For the text-containing cell, return its midpoint in (X, Y) coordinate format. 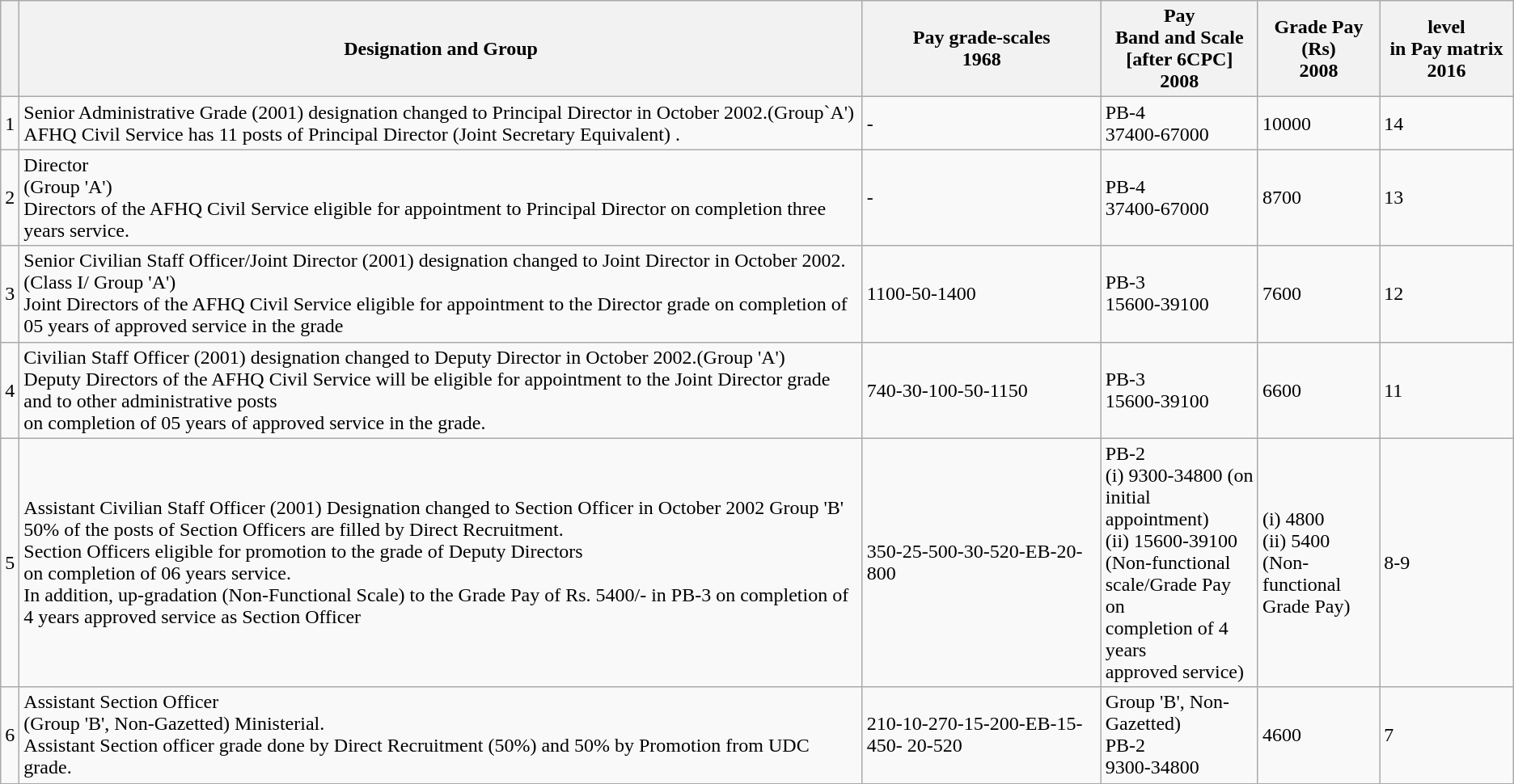
4600 (1318, 736)
6 (10, 736)
8-9 (1447, 563)
6600 (1318, 390)
210-10-270-15-200-EB-15-450- 20-520 (982, 736)
Grade Pay (Rs)2008 (1318, 48)
PB-2(i) 9300-34800 (oninitial appointment)(ii) 15600-39100(Non-functionalscale/Grade Pay oncompletion of 4 yearsapproved service) (1179, 563)
10000 (1318, 123)
1 (10, 123)
5 (10, 563)
7600 (1318, 294)
Group 'B', Non-Gazetted)PB-29300-34800 (1179, 736)
12 (1447, 294)
levelin Pay matrix 2016 (1447, 48)
4 (10, 390)
Designation and Group (441, 48)
1100-50-1400 (982, 294)
PayBand and Scale[after 6CPC]2008 (1179, 48)
(i) 4800(ii) 5400(Non-functionalGrade Pay) (1318, 563)
2 (10, 197)
14 (1447, 123)
7 (1447, 736)
740-30-100-50-1150 (982, 390)
350-25-500-30-520-EB-20-800 (982, 563)
13 (1447, 197)
11 (1447, 390)
Pay grade-scales1968 (982, 48)
8700 (1318, 197)
3 (10, 294)
Director(Group 'A')Directors of the AFHQ Civil Service eligible for appointment to Principal Director on completion three years service. (441, 197)
